Extract the (x, y) coordinate from the center of the cell holding the provided text.  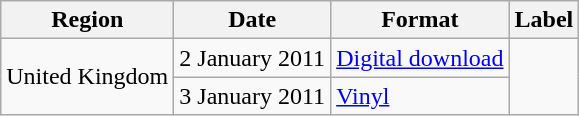
Label (544, 20)
Date (252, 20)
Vinyl (420, 96)
3 January 2011 (252, 96)
Format (420, 20)
United Kingdom (88, 77)
Region (88, 20)
2 January 2011 (252, 58)
Digital download (420, 58)
